Pinpoint the cell where the given text exists, returning its [x, y] midpoint coordinate. 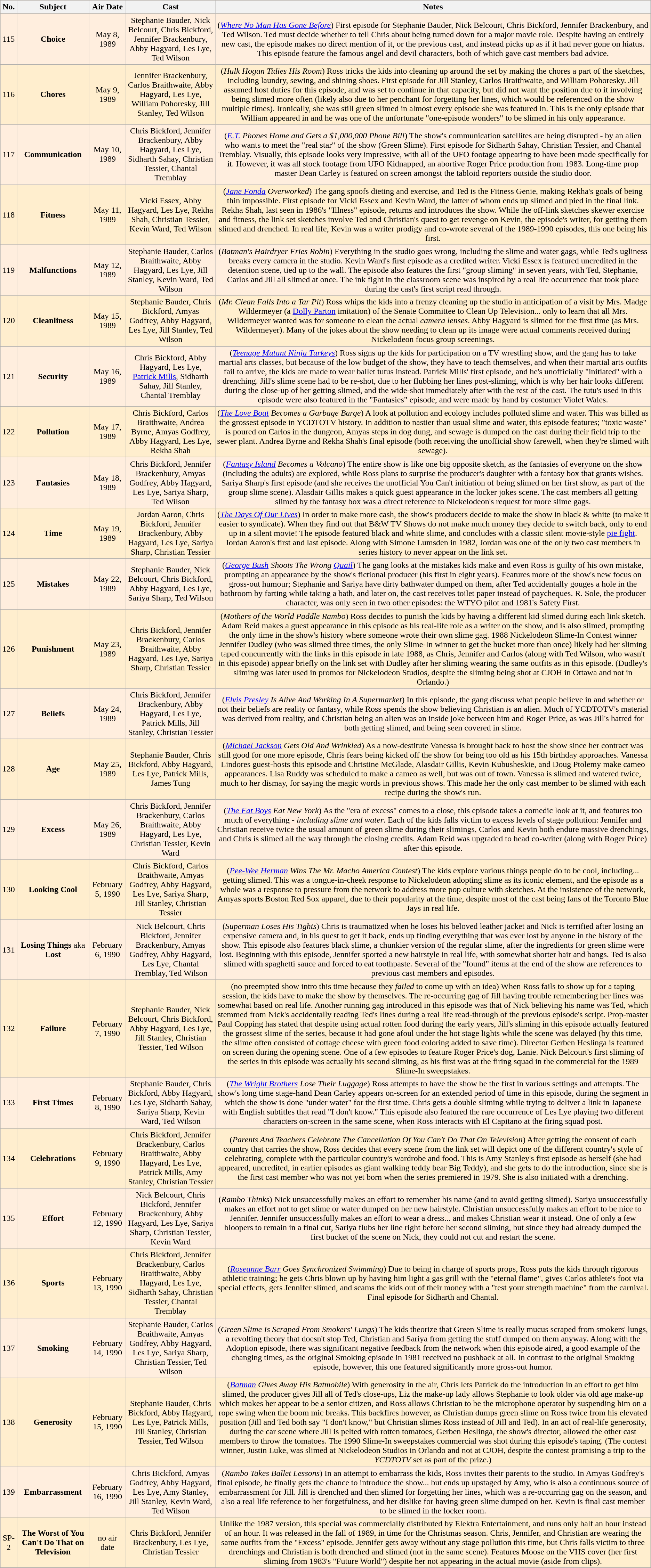
Mistakes [53, 584]
Nick Belcourt, Chris Bickford, Jennifer Brackenbury, Abby Hagyard, Les Lye, Sariya Sharp, Christian Tessier, Kevin Ward [170, 1218]
May 17, 1989 [108, 432]
February 5, 1990 [108, 890]
Excess [53, 829]
Chris Bickford, Jennifer Brackenbury, Abby Hagyard, Les Lye, Patrick Mills, Jill Stanley, Christian Tessier [170, 714]
Punishment [53, 649]
The Worst of You Can't Do That on Television [53, 1542]
February 8, 1990 [108, 1103]
Fitness [53, 215]
133 [9, 1103]
Cast [170, 7]
132 [9, 1029]
no air date [108, 1542]
May 26, 1989 [108, 829]
122 [9, 432]
116 [9, 95]
117 [9, 154]
May 25, 1989 [108, 769]
124 [9, 533]
No. [9, 7]
Stephanie Bauder, Chris Bickford, Abby Hagyard, Les Lye, Patrick Mills, James Tung [170, 769]
May 24, 1989 [108, 714]
129 [9, 829]
121 [9, 376]
Chris Bickford, Jennifer Brackenbury, Abby Hagyard, Les Lye, Sidharth Sahay, Christian Tessier, Chantal Tremblay [170, 154]
Chores [53, 95]
119 [9, 270]
May 18, 1989 [108, 482]
137 [9, 1348]
May 11, 1989 [108, 215]
February 16, 1990 [108, 1492]
February 14, 1990 [108, 1348]
May 19, 1989 [108, 533]
130 [9, 890]
February 9, 1990 [108, 1158]
Stephanie Bauder, Nick Belcourt, Chris Bickford, Abby Hagyard, Les Lye, Jill Stanley, Christian Tessier, Ted Wilson [170, 1029]
Celebrations [53, 1158]
Chris Bickford, Amyas Godfrey, Abby Hagyard, Les Lye, Amy Stanley, Jill Stanley, Kevin Ward, Ted Wilson [170, 1492]
May 15, 1989 [108, 321]
February 7, 1990 [108, 1029]
Jordan Aaron, Chris Bickford, Jennifer Brackenbury, Abby Hagyard, Les Lye, Sariya Sharp, Christian Tessier [170, 533]
Pollution [53, 432]
February 13, 1990 [108, 1283]
Chris Bickford, Jennifer Brackenbury, Carlos Braithwaite, Abby Hagyard, Les Lye, Sariya Sharp, Christian Tessier [170, 649]
May 16, 1989 [108, 376]
120 [9, 321]
Chris Bickford, Jennifer Brackenbury, Carlos Braithwaite, Abby Hagyard, Les Lye, Patrick Mills, Amy Stanley, Christian Tessier [170, 1158]
Security [53, 376]
126 [9, 649]
Generosity [53, 1422]
Embarrassment [53, 1492]
Chris Bickford, Carlos Braithwaite, Andrea Byrne, Amyas Godfrey, Abby Hagyard, Les Lye, Rekha Shah [170, 432]
February 12, 1990 [108, 1218]
138 [9, 1422]
128 [9, 769]
May 9, 1989 [108, 95]
Smoking [53, 1348]
February 15, 1990 [108, 1422]
125 [9, 584]
SP-2 [9, 1542]
Stephanie Bauder, Chris Bickford, Abby Hagyard, Les Lye, Sidharth Sahay, Sariya Sharp, Kevin Ward, Ted Wilson [170, 1103]
139 [9, 1492]
Fantasies [53, 482]
Communication [53, 154]
May 23, 1989 [108, 649]
Beliefs [53, 714]
Stephanie Bauder, Chris Bickford, Abby Hagyard, Les Lye, Patrick Mills, Jill Stanley, Christian Tessier, Ted Wilson [170, 1422]
131 [9, 949]
Failure [53, 1029]
May 10, 1989 [108, 154]
Stephanie Bauder, Chris Bickford, Amyas Godfrey, Abby Hagyard, Les Lye, Jill Stanley, Ted Wilson [170, 321]
February 6, 1990 [108, 949]
Nick Belcourt, Chris Bickford, Jennifer Brackenbury, Amyas Godfrey, Abby Hagyard, Les Lye, Chantal Tremblay, Ted Wilson [170, 949]
Jennifer Brackenbury, Carlos Braithwaite, Abby Hagyard, Les Lye, William Pohoresky, Jill Stanley, Ted Wilson [170, 95]
May 12, 1989 [108, 270]
Effort [53, 1218]
115 [9, 39]
Cleanliness [53, 321]
Stephanie Bauder, Nick Belcourt, Chris Bickford, Abby Hagyard, Les Lye, Sariya Sharp, Ted Wilson [170, 584]
Chris Bickford, Jennifer Brackenbury, Les Lye, Christian Tessier [170, 1542]
Subject [53, 7]
Age [53, 769]
Chris Bickford, Jennifer Brackenbury, Amyas Godfrey, Abby Hagyard, Les Lye, Sariya Sharp, Ted Wilson [170, 482]
Chris Bickford, Jennifer Brackenbury, Carlos Braithwaite, Abby Hagyard, Les Lye, Sidharth Sahay, Christian Tessier, Chantal Tremblay [170, 1283]
Notes [433, 7]
136 [9, 1283]
123 [9, 482]
Chris Bickford, Abby Hagyard, Les Lye, Patrick Mills, Sidharth Sahay, Jill Stanley, Chantal Tremblay [170, 376]
First Times [53, 1103]
Stephanie Bauder, Nick Belcourt, Chris Bickford, Jennifer Brackenbury, Abby Hagyard, Les Lye, Ted Wilson [170, 39]
Chris Bickford, Carlos Braithwaite, Amyas Godfrey, Abby Hagyard, Les Lye, Sariya Sharp, Jill Stanley, Christian Tessier [170, 890]
Time [53, 533]
118 [9, 215]
Choice [53, 39]
Vicki Essex, Abby Hagyard, Les Lye, Rekha Shah, Christian Tessier, Kevin Ward, Ted Wilson [170, 215]
Stephanie Bauder, Carlos Braithwaite, Amyas Godfrey, Abby Hagyard, Les Lye, Sariya Sharp, Christian Tessier, Ted Wilson [170, 1348]
May 22, 1989 [108, 584]
Malfunctions [53, 270]
Sports [53, 1283]
127 [9, 714]
May 8, 1989 [108, 39]
135 [9, 1218]
Air Date [108, 7]
Stephanie Bauder, Carlos Braithwaite, Abby Hagyard, Les Lye, Jill Stanley, Kevin Ward, Ted Wilson [170, 270]
Looking Cool [53, 890]
Losing Things aka Lost [53, 949]
Chris Bickford, Jennifer Brackenbury, Carlos Braithwaite, Abby Hagyard, Les Lye, Christian Tessier, Kevin Ward [170, 829]
134 [9, 1158]
